Provide the [x, y] coordinate of the cell's center where the given text is located.  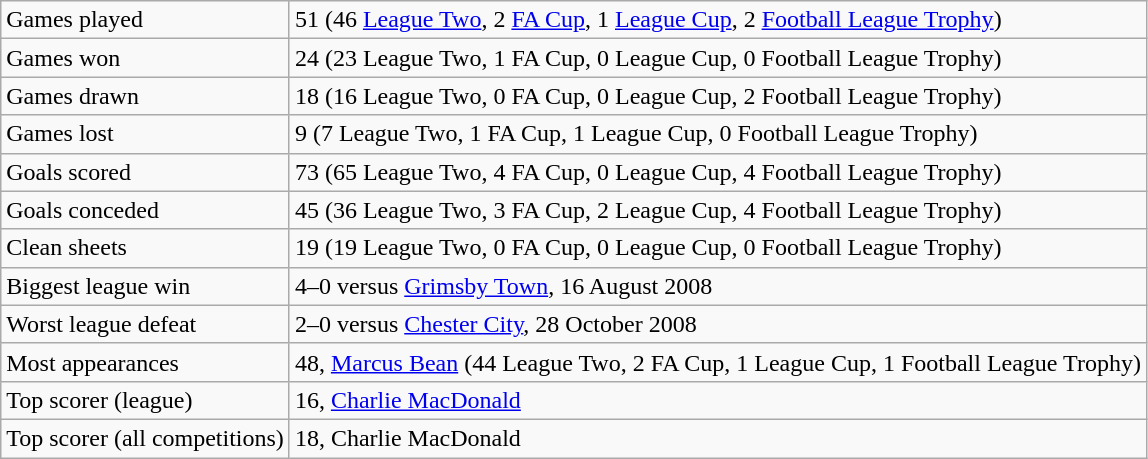
16, Charlie MacDonald [718, 400]
Top scorer (league) [146, 400]
2–0 versus Chester City, 28 October 2008 [718, 324]
Biggest league win [146, 286]
Games won [146, 58]
48, Marcus Bean (44 League Two, 2 FA Cup, 1 League Cup, 1 Football League Trophy) [718, 362]
73 (65 League Two, 4 FA Cup, 0 League Cup, 4 Football League Trophy) [718, 172]
Worst league defeat [146, 324]
45 (36 League Two, 3 FA Cup, 2 League Cup, 4 Football League Trophy) [718, 210]
9 (7 League Two, 1 FA Cup, 1 League Cup, 0 Football League Trophy) [718, 134]
Clean sheets [146, 248]
Games drawn [146, 96]
19 (19 League Two, 0 FA Cup, 0 League Cup, 0 Football League Trophy) [718, 248]
Goals conceded [146, 210]
51 (46 League Two, 2 FA Cup, 1 League Cup, 2 Football League Trophy) [718, 20]
Top scorer (all competitions) [146, 438]
Most appearances [146, 362]
24 (23 League Two, 1 FA Cup, 0 League Cup, 0 Football League Trophy) [718, 58]
Goals scored [146, 172]
18, Charlie MacDonald [718, 438]
18 (16 League Two, 0 FA Cup, 0 League Cup, 2 Football League Trophy) [718, 96]
4–0 versus Grimsby Town, 16 August 2008 [718, 286]
Games lost [146, 134]
Games played [146, 20]
